Detect which cell encompasses the target text, then output its [X, Y] center coordinate. 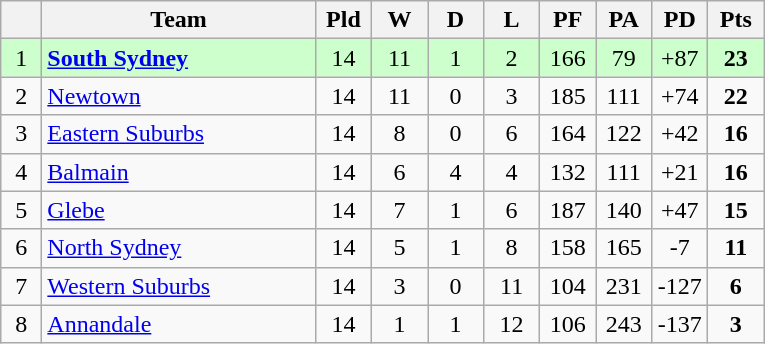
Team [179, 20]
Pld [343, 20]
166 [568, 58]
22 [736, 96]
Annandale [179, 324]
+21 [680, 172]
North Sydney [179, 248]
12 [512, 324]
-137 [680, 324]
187 [568, 210]
+87 [680, 58]
Newtown [179, 96]
185 [568, 96]
L [512, 20]
Balmain [179, 172]
79 [624, 58]
Eastern Suburbs [179, 134]
23 [736, 58]
106 [568, 324]
South Sydney [179, 58]
Glebe [179, 210]
122 [624, 134]
243 [624, 324]
+47 [680, 210]
-127 [680, 286]
104 [568, 286]
132 [568, 172]
Western Suburbs [179, 286]
PF [568, 20]
158 [568, 248]
164 [568, 134]
140 [624, 210]
PD [680, 20]
+74 [680, 96]
PA [624, 20]
+42 [680, 134]
W [399, 20]
D [456, 20]
15 [736, 210]
165 [624, 248]
-7 [680, 248]
Pts [736, 20]
231 [624, 286]
